For the text-containing cell, return its midpoint in [x, y] coordinate format. 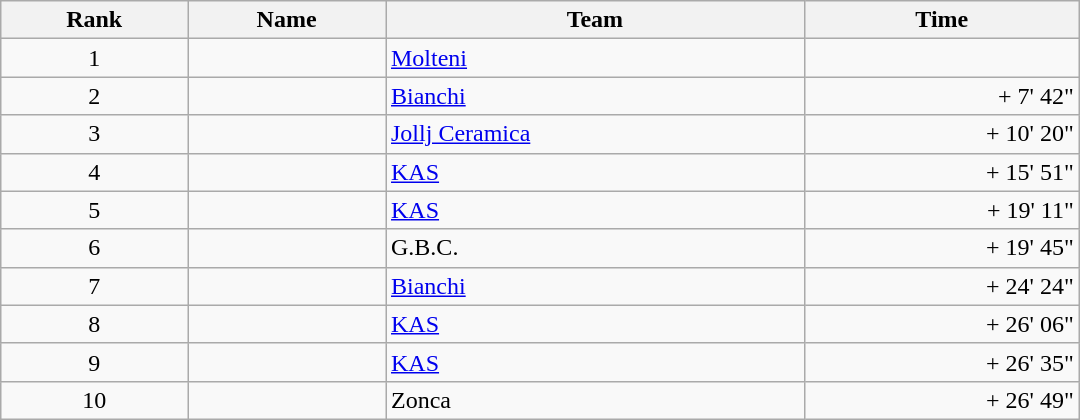
Rank [94, 20]
+ 26' 06" [942, 324]
+ 26' 35" [942, 362]
Molteni [596, 58]
+ 19' 45" [942, 248]
Jollj Ceramica [596, 134]
5 [94, 210]
4 [94, 172]
Time [942, 20]
2 [94, 96]
3 [94, 134]
9 [94, 362]
Team [596, 20]
+ 26' 49" [942, 400]
7 [94, 286]
+ 10' 20" [942, 134]
+ 15' 51" [942, 172]
8 [94, 324]
Name [287, 20]
1 [94, 58]
G.B.C. [596, 248]
+ 24' 24" [942, 286]
6 [94, 248]
+ 7' 42" [942, 96]
Zonca [596, 400]
+ 19' 11" [942, 210]
10 [94, 400]
